Search for the cell housing the specified text and yield its [X, Y] center coordinate. 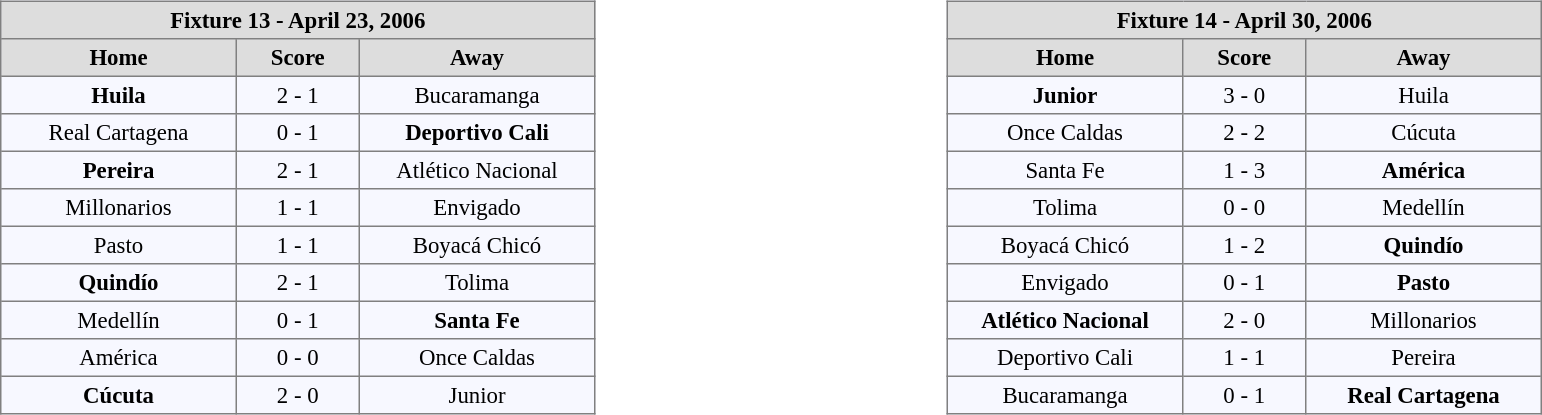
2 - 2 [1244, 133]
1 - 3 [1244, 170]
Fixture 13 - April 23, 2006 [298, 20]
3 - 0 [1244, 95]
Fixture 14 - April 30, 2006 [1244, 20]
1 - 2 [1244, 245]
